Find where the given text appears and provide that cell's center as (X, Y) coordinate. 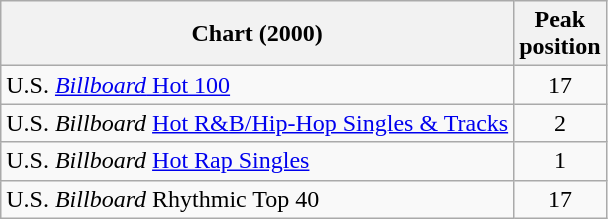
1 (560, 161)
2 (560, 123)
Chart (2000) (258, 34)
U.S. Billboard Hot Rap Singles (258, 161)
U.S. Billboard Rhythmic Top 40 (258, 199)
Peakposition (560, 34)
U.S. Billboard Hot 100 (258, 85)
U.S. Billboard Hot R&B/Hip-Hop Singles & Tracks (258, 123)
